Capture the cell that displays the provided text and extract its [X, Y] central coordinate. 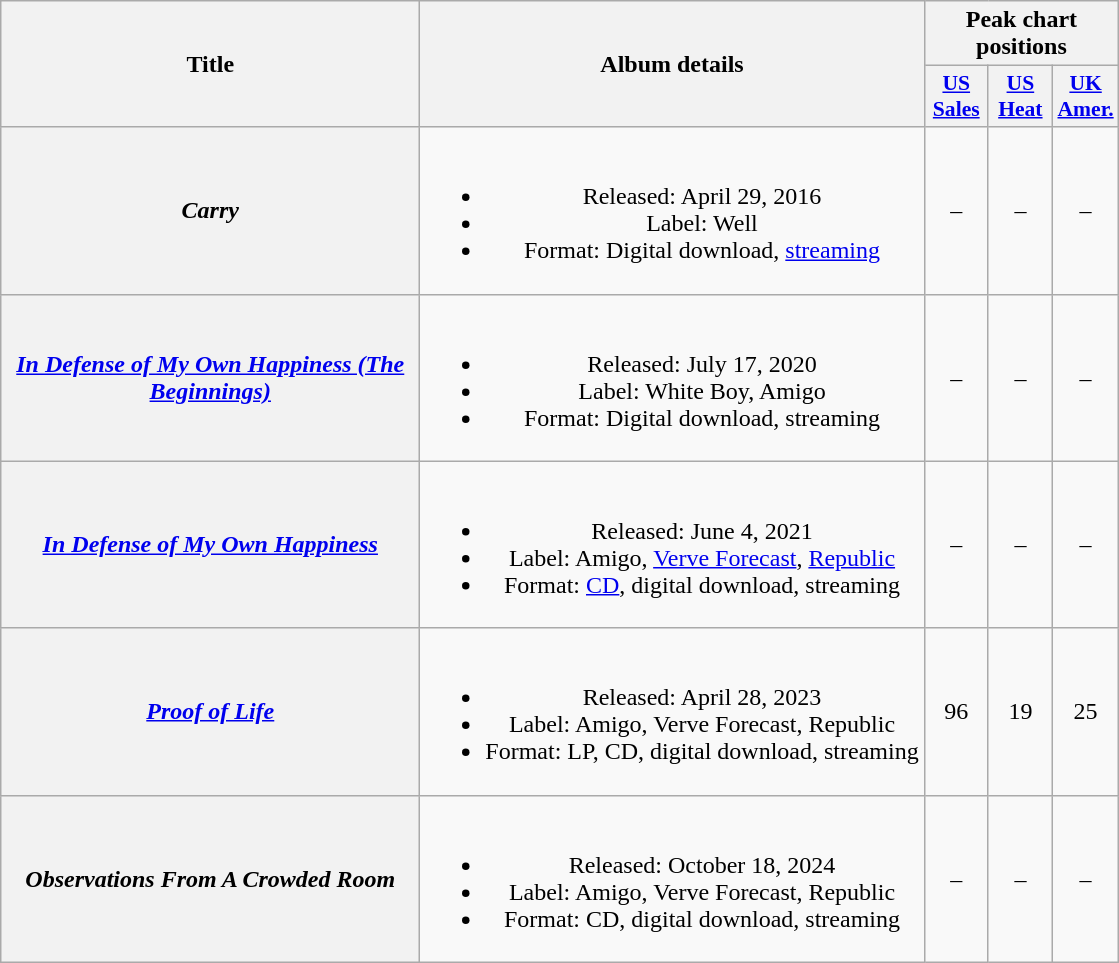
Released: July 17, 2020Label: White Boy, AmigoFormat: Digital download, streaming [672, 378]
96 [956, 712]
Released: April 29, 2016Label: WellFormat: Digital download, streaming [672, 210]
USSales [956, 96]
Title [210, 64]
Peak chart positions [1022, 34]
Released: April 28, 2023Label: Amigo, Verve Forecast, RepublicFormat: LP, CD, digital download, streaming [672, 712]
UKAmer. [1085, 96]
In Defense of My Own Happiness (The Beginnings) [210, 378]
Released: June 4, 2021Label: Amigo, Verve Forecast, RepublicFormat: CD, digital download, streaming [672, 544]
Observations From A Crowded Room [210, 878]
Carry [210, 210]
Album details [672, 64]
Released: October 18, 2024Label: Amigo, Verve Forecast, RepublicFormat: CD, digital download, streaming [672, 878]
USHeat [1020, 96]
25 [1085, 712]
In Defense of My Own Happiness [210, 544]
19 [1020, 712]
Proof of Life [210, 712]
